Search for the cell housing the specified text and yield its [x, y] center coordinate. 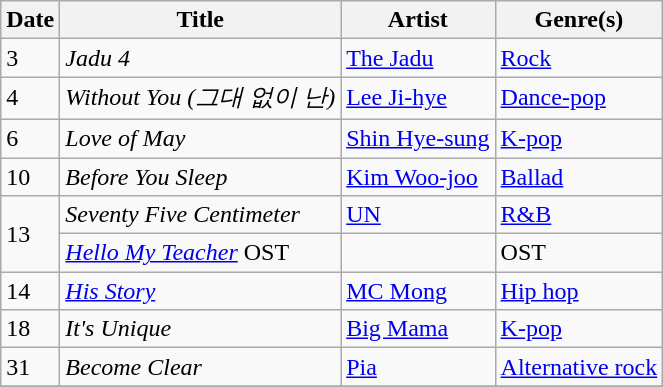
Dance-pop [579, 98]
It's Unique [200, 329]
Alternative rock [579, 367]
18 [30, 329]
The Jadu [418, 58]
Artist [418, 20]
Become Clear [200, 367]
6 [30, 138]
Kim Woo-joo [418, 177]
Big Mama [418, 329]
Rock [579, 58]
His Story [200, 291]
Lee Ji-hye [418, 98]
Title [200, 20]
Genre(s) [579, 20]
Love of May [200, 138]
OST [579, 253]
Date [30, 20]
Before You Sleep [200, 177]
Hip hop [579, 291]
4 [30, 98]
Pia [418, 367]
3 [30, 58]
MC Mong [418, 291]
R&B [579, 215]
Seventy Five Centimeter [200, 215]
Shin Hye-sung [418, 138]
Hello My Teacher OST [200, 253]
Jadu 4 [200, 58]
14 [30, 291]
13 [30, 234]
Ballad [579, 177]
31 [30, 367]
UN [418, 215]
Without You (그대 없이 난) [200, 98]
10 [30, 177]
